Identify which cell holds the provided text, then report its [x, y] central coordinate. 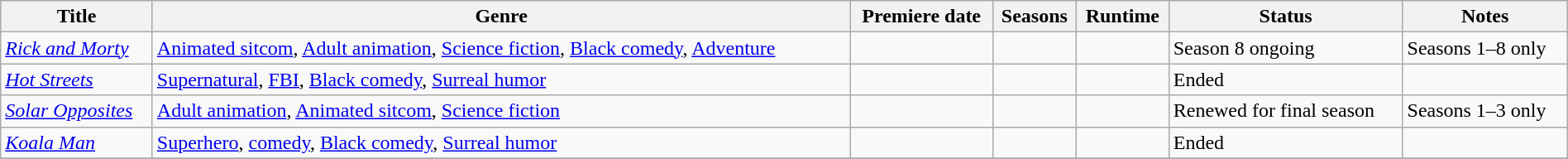
Seasons [1034, 17]
Rick and Morty [77, 48]
Adult animation, Animated sitcom, Science fiction [501, 111]
Animated sitcom, Adult animation, Science fiction, Black comedy, Adventure [501, 48]
Season 8 ongoing [1285, 48]
Seasons 1–3 only [1485, 111]
Runtime [1123, 17]
Hot Streets [77, 79]
Koala Man [77, 142]
Premiere date [921, 17]
Notes [1485, 17]
Title [77, 17]
Status [1285, 17]
Seasons 1–8 only [1485, 48]
Genre [501, 17]
Renewed for final season [1285, 111]
Solar Opposites [77, 111]
Superhero, comedy, Black comedy, Surreal humor [501, 142]
Supernatural, FBI, Black comedy, Surreal humor [501, 79]
